Pinpoint the cell where the given text exists, returning its [X, Y] midpoint coordinate. 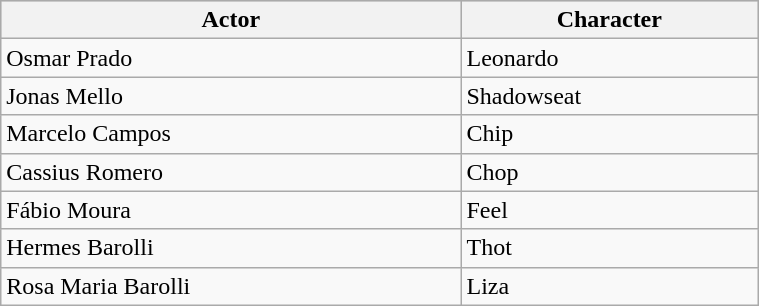
Fábio Moura [231, 210]
Actor [231, 20]
Character [610, 20]
Thot [610, 248]
Cassius Romero [231, 172]
Jonas Mello [231, 96]
Marcelo Campos [231, 134]
Liza [610, 286]
Rosa Maria Barolli [231, 286]
Feel [610, 210]
Osmar Prado [231, 58]
Hermes Barolli [231, 248]
Shadowseat [610, 96]
Chip [610, 134]
Chop [610, 172]
Leonardo [610, 58]
